Scan for the cell matching the given text and deliver its (X, Y) coordinate at center. 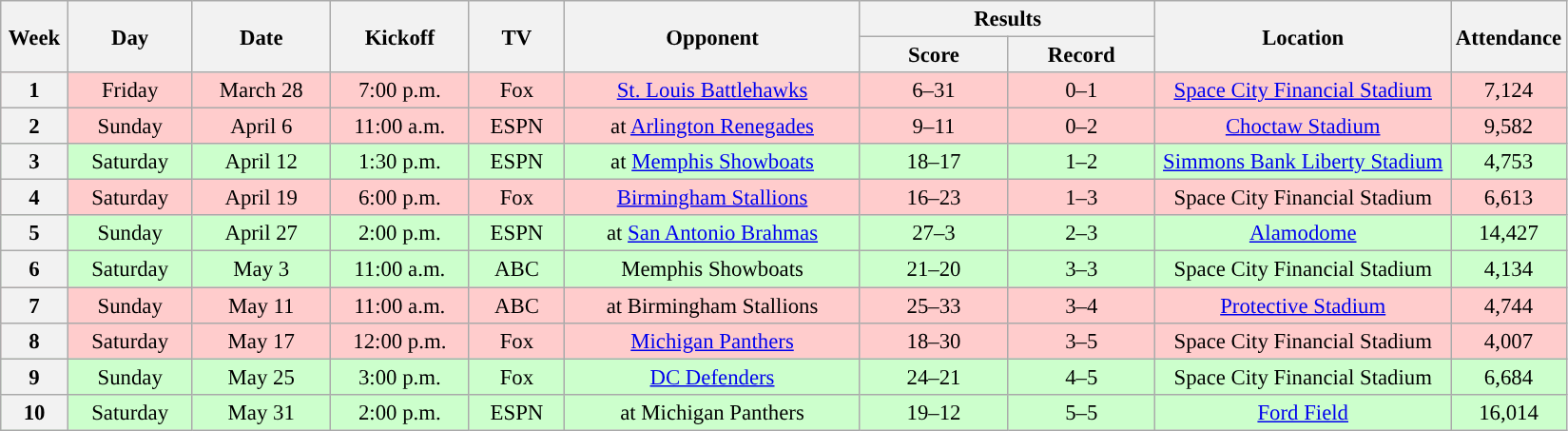
16–23 (934, 198)
Record (1082, 55)
April 27 (261, 233)
Protective Stadium (1303, 305)
April 6 (261, 127)
5–5 (1082, 412)
1 (34, 90)
Score (934, 55)
Kickoff (400, 36)
Birmingham Stallions (713, 198)
Day (129, 36)
25–33 (934, 305)
6,613 (1509, 198)
2 (34, 127)
May 31 (261, 412)
3–3 (1082, 269)
27–3 (934, 233)
April 19 (261, 198)
May 17 (261, 341)
3 (34, 162)
1–2 (1082, 162)
6 (34, 269)
Opponent (713, 36)
Michigan Panthers (713, 341)
9,582 (1509, 127)
Week (34, 36)
3–5 (1082, 341)
Friday (129, 90)
18–30 (934, 341)
7:00 p.m. (400, 90)
3:00 p.m. (400, 377)
6,684 (1509, 377)
16,014 (1509, 412)
1:30 p.m. (400, 162)
Location (1303, 36)
Date (261, 36)
Attendance (1509, 36)
4,007 (1509, 341)
at Arlington Renegades (713, 127)
9–11 (934, 127)
4,744 (1509, 305)
May 25 (261, 377)
at San Antonio Brahmas (713, 233)
4,134 (1509, 269)
0–1 (1082, 90)
4,753 (1509, 162)
3–4 (1082, 305)
at Memphis Showboats (713, 162)
DC Defenders (713, 377)
Ford Field (1303, 412)
14,427 (1509, 233)
Simmons Bank Liberty Stadium (1303, 162)
8 (34, 341)
at Michigan Panthers (713, 412)
Choctaw Stadium (1303, 127)
4–5 (1082, 377)
24–21 (934, 377)
Results (1008, 19)
May 11 (261, 305)
at Birmingham Stallions (713, 305)
7,124 (1509, 90)
May 3 (261, 269)
18–17 (934, 162)
6:00 p.m. (400, 198)
2–3 (1082, 233)
1–3 (1082, 198)
0–2 (1082, 127)
5 (34, 233)
Alamodome (1303, 233)
19–12 (934, 412)
Memphis Showboats (713, 269)
TV (517, 36)
March 28 (261, 90)
4 (34, 198)
7 (34, 305)
St. Louis Battlehawks (713, 90)
6–31 (934, 90)
12:00 p.m. (400, 341)
10 (34, 412)
9 (34, 377)
21–20 (934, 269)
April 12 (261, 162)
